Identify which cell holds the provided text, then report its (X, Y) central coordinate. 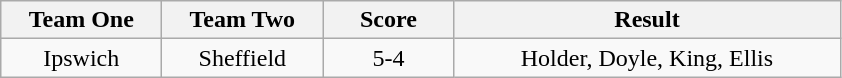
5-4 (388, 58)
Ipswich (82, 58)
Holder, Doyle, King, Ellis (647, 58)
Score (388, 20)
Result (647, 20)
Sheffield (242, 58)
Team One (82, 20)
Team Two (242, 20)
